Provide the (X, Y) coordinate of the cell's center where the given text is located.  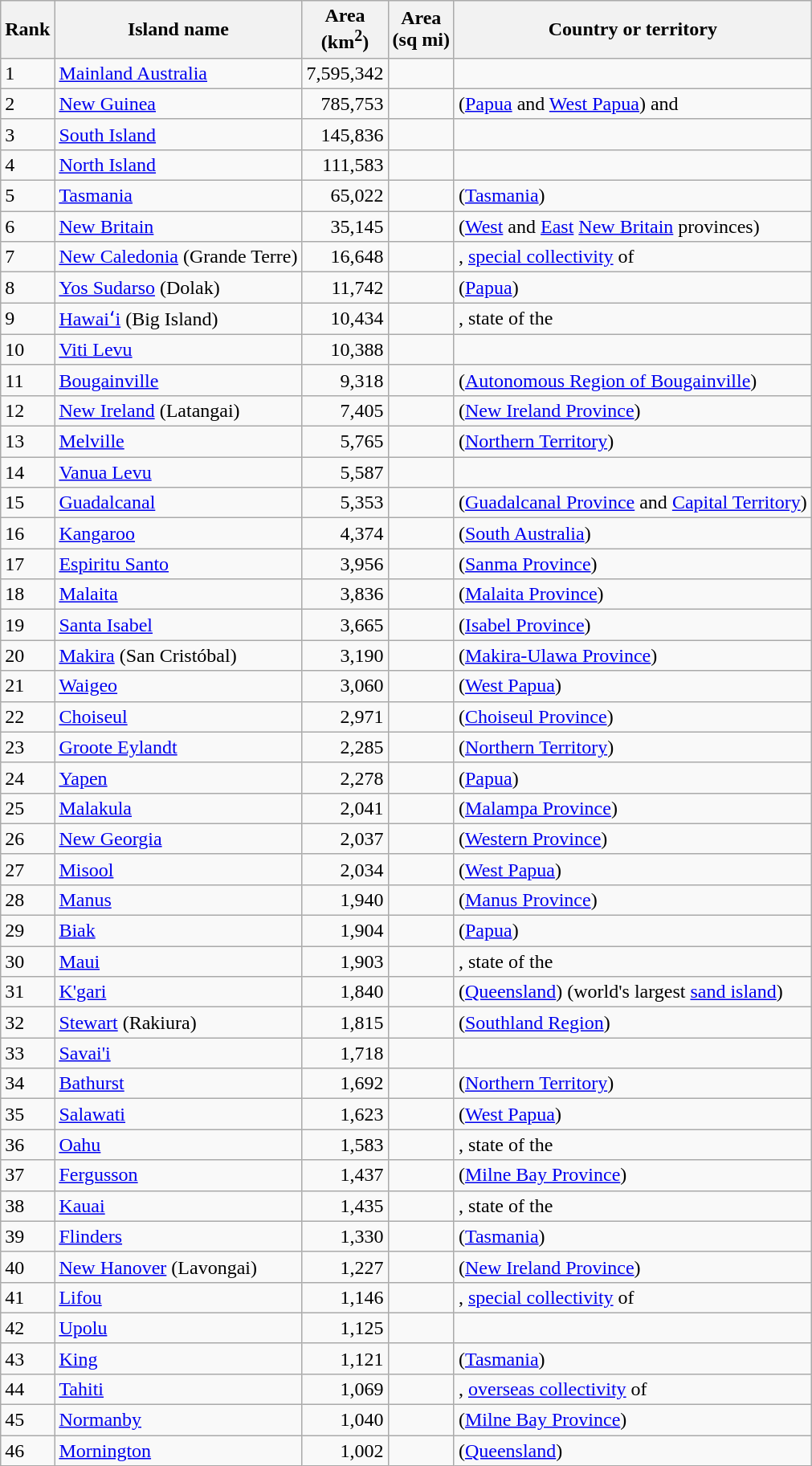
(Choiseul Province) (633, 717)
Groote Eylandt (178, 747)
3,060 (345, 686)
(Autonomous Region of Bougainville) (633, 380)
(South Australia) (633, 533)
Stewart (Rakiura) (178, 1023)
Melville (178, 442)
5,765 (345, 442)
1,623 (345, 1114)
1,718 (345, 1053)
34 (27, 1084)
11 (27, 380)
Maui (178, 962)
(West and East New Britain provinces) (633, 227)
1,125 (345, 1328)
Vanua Levu (178, 472)
29 (27, 931)
1,940 (345, 900)
9 (27, 319)
1,904 (345, 931)
Yos Sudarso (Dolak) (178, 288)
(Manus Province) (633, 900)
20 (27, 655)
1,069 (345, 1389)
North Island (178, 165)
40 (27, 1267)
1,146 (345, 1297)
1,692 (345, 1084)
10 (27, 349)
35,145 (345, 227)
Lifou (178, 1297)
Malakula (178, 808)
South Island (178, 134)
Flinders (178, 1236)
1,437 (345, 1175)
2,285 (345, 747)
(Makira-Ulawa Province) (633, 655)
1,583 (345, 1145)
15 (27, 503)
26 (27, 839)
(Queensland) (world's largest sand island) (633, 992)
785,753 (345, 104)
12 (27, 410)
5 (27, 196)
37 (27, 1175)
2,037 (345, 839)
(Guadalcanal Province and Capital Territory) (633, 503)
Viti Levu (178, 349)
39 (27, 1236)
7 (27, 257)
1,227 (345, 1267)
4,374 (345, 533)
Tasmania (178, 196)
(Queensland) (633, 1451)
(Malaita Province) (633, 594)
Fergusson (178, 1175)
1,903 (345, 962)
11,742 (345, 288)
38 (27, 1206)
31 (27, 992)
19 (27, 625)
Savai'i (178, 1053)
(Southland Region) (633, 1023)
Waigeo (178, 686)
2,278 (345, 778)
6 (27, 227)
1,840 (345, 992)
42 (27, 1328)
Choiseul (178, 717)
Country or territory (633, 30)
24 (27, 778)
(Papua and West Papua) and (633, 104)
Rank (27, 30)
16 (27, 533)
33 (27, 1053)
65,022 (345, 196)
23 (27, 747)
(Sanma Province) (633, 564)
Guadalcanal (178, 503)
1,435 (345, 1206)
36 (27, 1145)
14 (27, 472)
Area(km2) (345, 30)
2 (27, 104)
7,595,342 (345, 73)
Kangaroo (178, 533)
8 (27, 288)
Misool (178, 869)
Mainland Australia (178, 73)
2,041 (345, 808)
Island name (178, 30)
Normanby (178, 1420)
Upolu (178, 1328)
King (178, 1358)
Manus (178, 900)
Tahiti (178, 1389)
22 (27, 717)
2,034 (345, 869)
21 (27, 686)
Area(sq mi) (421, 30)
111,583 (345, 165)
4 (27, 165)
Oahu (178, 1145)
Biak (178, 931)
46 (27, 1451)
Espiritu Santo (178, 564)
16,648 (345, 257)
9,318 (345, 380)
41 (27, 1297)
28 (27, 900)
27 (27, 869)
Yapen (178, 778)
13 (27, 442)
1,121 (345, 1358)
(Isabel Province) (633, 625)
New Caledonia (Grande Terre) (178, 257)
3,665 (345, 625)
7,405 (345, 410)
25 (27, 808)
3 (27, 134)
35 (27, 1114)
New Georgia (178, 839)
43 (27, 1358)
Salawati (178, 1114)
Bathurst (178, 1084)
45 (27, 1420)
30 (27, 962)
3,190 (345, 655)
Bougainville (178, 380)
44 (27, 1389)
Kauai (178, 1206)
1,330 (345, 1236)
Malaita (178, 594)
Santa Isabel (178, 625)
3,836 (345, 594)
32 (27, 1023)
(Western Province) (633, 839)
New Ireland (Latangai) (178, 410)
Makira (San Cristóbal) (178, 655)
2,971 (345, 717)
1,815 (345, 1023)
New Hanover (Lavongai) (178, 1267)
K'gari (178, 992)
1 (27, 73)
10,434 (345, 319)
145,836 (345, 134)
, overseas collectivity of (633, 1389)
5,587 (345, 472)
17 (27, 564)
1,002 (345, 1451)
10,388 (345, 349)
5,353 (345, 503)
Hawaiʻi (Big Island) (178, 319)
1,040 (345, 1420)
New Guinea (178, 104)
18 (27, 594)
Mornington (178, 1451)
New Britain (178, 227)
(Malampa Province) (633, 808)
3,956 (345, 564)
